Capture the cell that displays the provided text and extract its (X, Y) central coordinate. 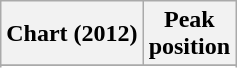
Chart (2012) (72, 34)
Peakposition (189, 34)
